For the text-containing cell, return its midpoint in (x, y) coordinate format. 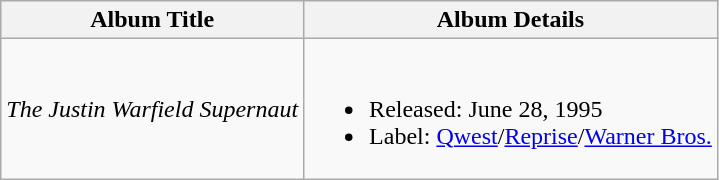
Album Details (511, 20)
Released: June 28, 1995Label: Qwest/Reprise/Warner Bros. (511, 109)
Album Title (152, 20)
The Justin Warfield Supernaut (152, 109)
